Detect which cell encompasses the target text, then output its (x, y) center coordinate. 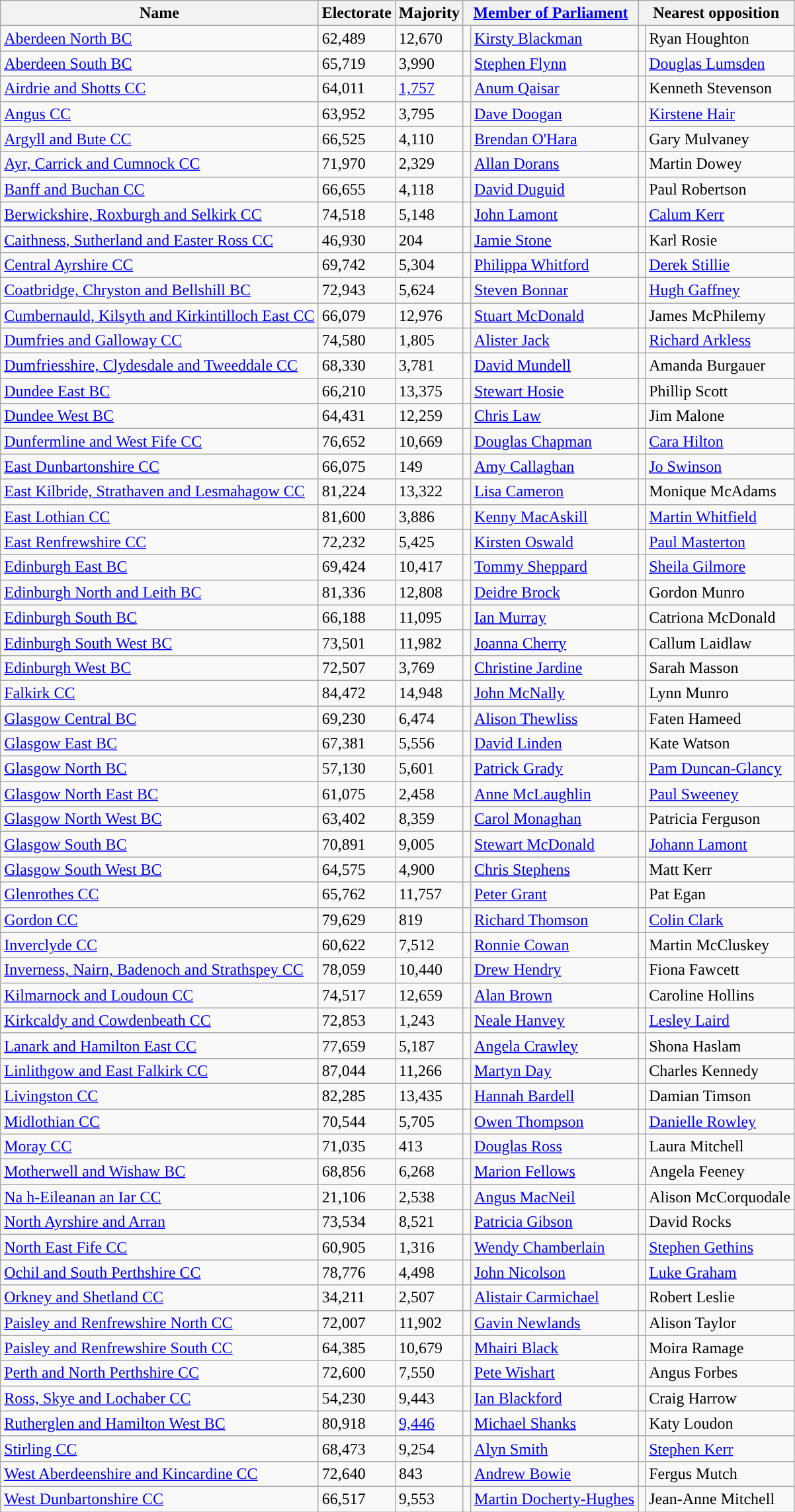
East Kilbride, Strathaven and Lesmahagow CC (159, 492)
10,417 (429, 567)
1,316 (429, 1247)
Ayr, Carrick and Cumnock CC (159, 164)
Alison Thewliss (554, 718)
70,544 (356, 1122)
5,148 (429, 214)
Hugh Gaffney (720, 290)
Aberdeen South BC (159, 64)
Inverclyde CC (159, 945)
Dave Doogan (554, 114)
Ian Murray (554, 617)
Carol Monaghan (554, 819)
12,670 (429, 38)
9,553 (429, 1499)
Gavin Newlands (554, 1323)
1,757 (429, 89)
Motherwell and Wishaw BC (159, 1172)
Angela Crawley (554, 1045)
Argyll and Bute CC (159, 139)
Calum Kerr (720, 214)
5,425 (429, 542)
69,230 (356, 718)
Na h-Eileanan an Iar CC (159, 1197)
Amanda Burgauer (720, 366)
Glasgow North West BC (159, 819)
Martin Docherty-Hughes (554, 1499)
Katy Loudon (720, 1423)
Laura Mitchell (720, 1147)
Moira Ramage (720, 1348)
68,856 (356, 1172)
Martin Dowey (720, 164)
East Renfrewshire CC (159, 542)
Richard Arkless (720, 341)
72,507 (356, 668)
5,705 (429, 1122)
Shona Haslam (720, 1045)
4,118 (429, 189)
Stephen Kerr (720, 1448)
Glasgow East BC (159, 744)
Lisa Cameron (554, 492)
Patricia Gibson (554, 1222)
Livingston CC (159, 1096)
Hannah Bardell (554, 1096)
11,095 (429, 617)
North Ayrshire and Arran (159, 1222)
Alister Jack (554, 341)
Robert Leslie (720, 1298)
9,446 (429, 1423)
North East Fife CC (159, 1247)
80,918 (356, 1423)
Chris Law (554, 416)
Johann Lamont (720, 844)
Wendy Chamberlain (554, 1247)
Orkney and Shetland CC (159, 1298)
9,254 (429, 1448)
6,474 (429, 718)
Stuart McDonald (554, 316)
Glasgow South BC (159, 844)
Tommy Sheppard (554, 567)
Danielle Rowley (720, 1122)
69,742 (356, 265)
Lesley Laird (720, 1020)
2,507 (429, 1298)
Douglas Ross (554, 1147)
Alyn Smith (554, 1448)
Monique McAdams (720, 492)
Alan Brown (554, 995)
Kenneth Stevenson (720, 89)
82,285 (356, 1096)
13,375 (429, 391)
3,886 (429, 517)
Paul Masterton (720, 542)
73,501 (356, 643)
Glasgow Central BC (159, 718)
12,259 (429, 416)
Damian Timson (720, 1096)
Ochil and South Perthshire CC (159, 1272)
David Linden (554, 744)
72,943 (356, 290)
57,130 (356, 769)
Gary Mulvaney (720, 139)
77,659 (356, 1045)
9,005 (429, 844)
6,268 (429, 1172)
Edinburgh North and Leith BC (159, 592)
72,600 (356, 1373)
Stephen Gethins (720, 1247)
Alison Taylor (720, 1323)
5,601 (429, 769)
Angus CC (159, 114)
Marion Fellows (554, 1172)
Stewart McDonald (554, 844)
Anum Qaisar (554, 89)
Stephen Flynn (554, 64)
Catriona McDonald (720, 617)
61,075 (356, 794)
10,679 (429, 1348)
West Dunbartonshire CC (159, 1499)
60,622 (356, 945)
3,795 (429, 114)
Colin Clark (720, 920)
68,330 (356, 366)
2,458 (429, 794)
21,106 (356, 1197)
Angela Feeney (720, 1172)
Brendan O'Hara (554, 139)
2,538 (429, 1197)
Majority (429, 13)
Name (159, 13)
4,110 (429, 139)
Steven Bonnar (554, 290)
72,640 (356, 1474)
79,629 (356, 920)
12,976 (429, 316)
60,905 (356, 1247)
66,517 (356, 1499)
Berwickshire, Roxburgh and Selkirk CC (159, 214)
74,518 (356, 214)
66,188 (356, 617)
Stirling CC (159, 1448)
84,472 (356, 693)
66,655 (356, 189)
72,853 (356, 1020)
3,781 (429, 366)
East Lothian CC (159, 517)
Kate Watson (720, 744)
Martin Whitfield (720, 517)
Kirstene Hair (720, 114)
Glasgow North East BC (159, 794)
John McNally (554, 693)
2,329 (429, 164)
64,431 (356, 416)
64,011 (356, 89)
8,359 (429, 819)
81,600 (356, 517)
Sarah Masson (720, 668)
Cumbernauld, Kilsyth and Kirkintilloch East CC (159, 316)
12,659 (429, 995)
1,805 (429, 341)
46,930 (356, 240)
Edinburgh South BC (159, 617)
Dunfermline and West Fife CC (159, 441)
Dumfries and Galloway CC (159, 341)
Glasgow South West BC (159, 869)
Deidre Brock (554, 592)
Linlithgow and East Falkirk CC (159, 1071)
Member of Parliament (550, 13)
Kilmarnock and Loudoun CC (159, 995)
Kirsten Oswald (554, 542)
Chris Stephens (554, 869)
Jim Malone (720, 416)
Gordon CC (159, 920)
Paisley and Renfrewshire South CC (159, 1348)
Kenny MacAskill (554, 517)
Alison McCorquodale (720, 1197)
66,525 (356, 139)
Christine Jardine (554, 668)
East Dunbartonshire CC (159, 467)
Richard Thomson (554, 920)
65,719 (356, 64)
Philippa Whitford (554, 265)
12,808 (429, 592)
Edinburgh East BC (159, 567)
Fiona Fawcett (720, 970)
87,044 (356, 1071)
14,948 (429, 693)
10,440 (429, 970)
Mhairi Black (554, 1348)
64,575 (356, 869)
Caroline Hollins (720, 995)
Dundee West BC (159, 416)
Cara Hilton (720, 441)
Ronnie Cowan (554, 945)
78,776 (356, 1272)
8,521 (429, 1222)
Angus MacNeil (554, 1197)
62,489 (356, 38)
11,266 (429, 1071)
Derek Stillie (720, 265)
Jo Swinson (720, 467)
Falkirk CC (159, 693)
Anne McLaughlin (554, 794)
Charles Kennedy (720, 1071)
Amy Callaghan (554, 467)
Airdrie and Shotts CC (159, 89)
Paisley and Renfrewshire North CC (159, 1323)
67,381 (356, 744)
Sheila Gilmore (720, 567)
72,007 (356, 1323)
Electorate (356, 13)
3,769 (429, 668)
70,891 (356, 844)
5,624 (429, 290)
66,075 (356, 467)
Martin McCluskey (720, 945)
Lanark and Hamilton East CC (159, 1045)
4,498 (429, 1272)
John Nicolson (554, 1272)
Callum Laidlaw (720, 643)
Pat Egan (720, 895)
Fergus Mutch (720, 1474)
5,304 (429, 265)
413 (429, 1147)
Edinburgh South West BC (159, 643)
4,900 (429, 869)
John Lamont (554, 214)
843 (429, 1474)
66,079 (356, 316)
David Mundell (554, 366)
11,757 (429, 895)
Jamie Stone (554, 240)
Phillip Scott (720, 391)
5,187 (429, 1045)
Allan Dorans (554, 164)
Perth and North Perthshire CC (159, 1373)
Dumfriesshire, Clydesdale and Tweeddale CC (159, 366)
David Duguid (554, 189)
Coatbridge, Chryston and Bellshill BC (159, 290)
Kirkcaldy and Cowdenbeath CC (159, 1020)
204 (429, 240)
7,550 (429, 1373)
Neale Hanvey (554, 1020)
Douglas Lumsden (720, 64)
54,230 (356, 1398)
Peter Grant (554, 895)
73,534 (356, 1222)
Patrick Grady (554, 769)
Alistair Carmichael (554, 1298)
West Aberdeenshire and Kincardine CC (159, 1474)
72,232 (356, 542)
68,473 (356, 1448)
Martyn Day (554, 1071)
Craig Harrow (720, 1398)
5,556 (429, 744)
71,035 (356, 1147)
1,243 (429, 1020)
81,224 (356, 492)
Jean-Anne Mitchell (720, 1499)
34,211 (356, 1298)
78,059 (356, 970)
Glenrothes CC (159, 895)
Douglas Chapman (554, 441)
Angus Forbes (720, 1373)
Rutherglen and Hamilton West BC (159, 1423)
74,517 (356, 995)
149 (429, 467)
Inverness, Nairn, Badenoch and Strathspey CC (159, 970)
David Rocks (720, 1222)
76,652 (356, 441)
Luke Graham (720, 1272)
Banff and Buchan CC (159, 189)
63,402 (356, 819)
Moray CC (159, 1147)
Midlothian CC (159, 1122)
Caithness, Sutherland and Easter Ross CC (159, 240)
Lynn Munro (720, 693)
Andrew Bowie (554, 1474)
Michael Shanks (554, 1423)
Pete Wishart (554, 1373)
Nearest opposition (716, 13)
69,424 (356, 567)
Patricia Ferguson (720, 819)
71,970 (356, 164)
Joanna Cherry (554, 643)
65,762 (356, 895)
13,435 (429, 1096)
Central Ayrshire CC (159, 265)
74,580 (356, 341)
Paul Robertson (720, 189)
Ian Blackford (554, 1398)
81,336 (356, 592)
11,902 (429, 1323)
Drew Hendry (554, 970)
Aberdeen North BC (159, 38)
Kirsty Blackman (554, 38)
Paul Sweeney (720, 794)
Ross, Skye and Lochaber CC (159, 1398)
Pam Duncan-Glancy (720, 769)
63,952 (356, 114)
Edinburgh West BC (159, 668)
819 (429, 920)
Faten Hameed (720, 718)
66,210 (356, 391)
13,322 (429, 492)
9,443 (429, 1398)
11,982 (429, 643)
10,669 (429, 441)
64,385 (356, 1348)
Dundee East BC (159, 391)
Stewart Hosie (554, 391)
7,512 (429, 945)
Ryan Houghton (720, 38)
3,990 (429, 64)
Karl Rosie (720, 240)
Gordon Munro (720, 592)
Glasgow North BC (159, 769)
James McPhilemy (720, 316)
Matt Kerr (720, 869)
Owen Thompson (554, 1122)
